Find where the given text appears and provide that cell's center as [X, Y] coordinate. 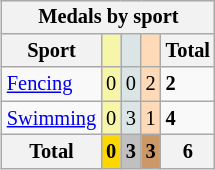
1 [151, 118]
6 [188, 152]
Sport [52, 51]
Medals by sport [108, 17]
4 [188, 118]
Swimming [52, 118]
Fencing [52, 84]
